Scan for the cell matching the given text and deliver its [x, y] coordinate at center. 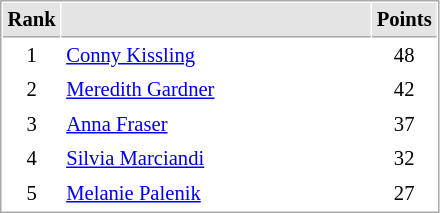
Silvia Marciandi [216, 158]
5 [32, 194]
Points [404, 20]
Rank [32, 20]
Meredith Gardner [216, 90]
37 [404, 124]
42 [404, 90]
Anna Fraser [216, 124]
48 [404, 56]
27 [404, 194]
1 [32, 56]
3 [32, 124]
Conny Kissling [216, 56]
4 [32, 158]
32 [404, 158]
2 [32, 90]
Melanie Palenik [216, 194]
